Detect which cell encompasses the target text, then output its (X, Y) center coordinate. 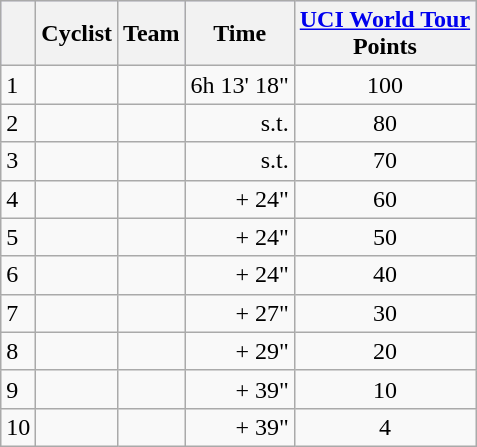
2 (18, 123)
6 (18, 275)
1 (18, 85)
30 (384, 313)
9 (18, 389)
+ 27" (240, 313)
7 (18, 313)
80 (384, 123)
50 (384, 237)
Team (152, 34)
40 (384, 275)
70 (384, 161)
Cyclist (77, 34)
3 (18, 161)
UCI World TourPoints (384, 34)
60 (384, 199)
20 (384, 351)
Time (240, 34)
6h 13' 18" (240, 85)
+ 29" (240, 351)
8 (18, 351)
100 (384, 85)
5 (18, 237)
